Detect which cell encompasses the target text, then output its [x, y] center coordinate. 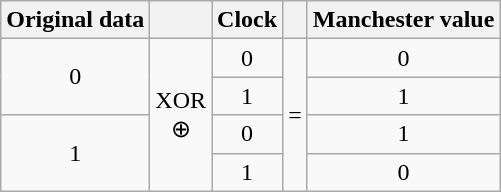
Manchester value [404, 20]
XOR ⊕ [181, 115]
Original data [76, 20]
= [296, 115]
Clock [248, 20]
